For the text-containing cell, return its midpoint in (X, Y) coordinate format. 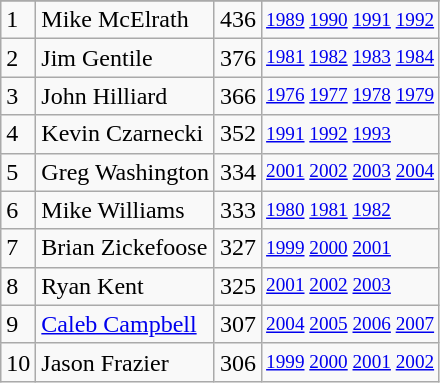
1989 1990 1991 1992 (350, 20)
Jim Gentile (126, 58)
Brian Zickefoose (126, 248)
1981 1982 1983 1984 (350, 58)
352 (238, 134)
Mike Williams (126, 210)
2001 2002 2003 (350, 286)
366 (238, 96)
334 (238, 172)
Ryan Kent (126, 286)
1980 1981 1982 (350, 210)
2004 2005 2006 2007 (350, 324)
Mike McElrath (126, 20)
333 (238, 210)
7 (18, 248)
1999 2000 2001 (350, 248)
3 (18, 96)
376 (238, 58)
5 (18, 172)
John Hilliard (126, 96)
Jason Frazier (126, 362)
327 (238, 248)
1991 1992 1993 (350, 134)
1999 2000 2001 2002 (350, 362)
325 (238, 286)
10 (18, 362)
6 (18, 210)
8 (18, 286)
4 (18, 134)
9 (18, 324)
2001 2002 2003 2004 (350, 172)
307 (238, 324)
1976 1977 1978 1979 (350, 96)
306 (238, 362)
2 (18, 58)
Caleb Campbell (126, 324)
1 (18, 20)
436 (238, 20)
Greg Washington (126, 172)
Kevin Czarnecki (126, 134)
